Provide the (X, Y) coordinate of the cell's center where the given text is located.  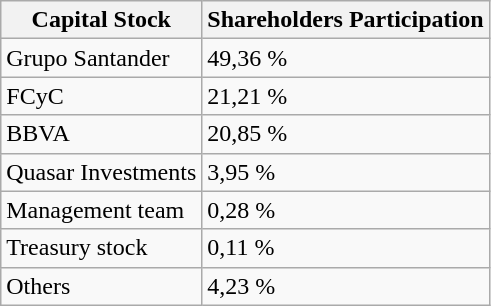
Quasar Investments (102, 172)
Shareholders Participation (346, 20)
BBVA (102, 134)
Management team (102, 210)
21,21 % (346, 96)
Treasury stock (102, 248)
4,23 % (346, 286)
Grupo Santander (102, 58)
Capital Stock (102, 20)
0,11 % (346, 248)
Others (102, 286)
0,28 % (346, 210)
3,95 % (346, 172)
49,36 % (346, 58)
FCyC (102, 96)
20,85 % (346, 134)
